Capture the cell that displays the provided text and extract its (x, y) central coordinate. 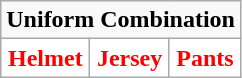
Jersey (130, 58)
Pants (204, 58)
Uniform Combination (121, 20)
Helmet (46, 58)
